Determine the [x, y] coordinate at the center of the cell enclosing the given text.  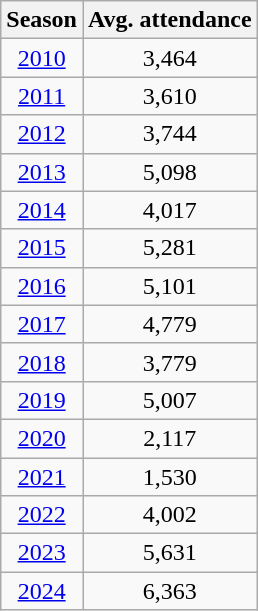
2021 [42, 477]
2024 [42, 591]
3,610 [170, 96]
2,117 [170, 438]
2013 [42, 172]
6,363 [170, 591]
5,101 [170, 286]
2016 [42, 286]
2015 [42, 248]
4,002 [170, 515]
2010 [42, 58]
1,530 [170, 477]
3,779 [170, 362]
4,779 [170, 324]
5,098 [170, 172]
2019 [42, 400]
2014 [42, 210]
3,464 [170, 58]
2011 [42, 96]
3,744 [170, 134]
2017 [42, 324]
2022 [42, 515]
Avg. attendance [170, 20]
5,281 [170, 248]
5,007 [170, 400]
2018 [42, 362]
2020 [42, 438]
2023 [42, 553]
Season [42, 20]
5,631 [170, 553]
4,017 [170, 210]
2012 [42, 134]
